Scan for the cell matching the given text and deliver its [x, y] coordinate at center. 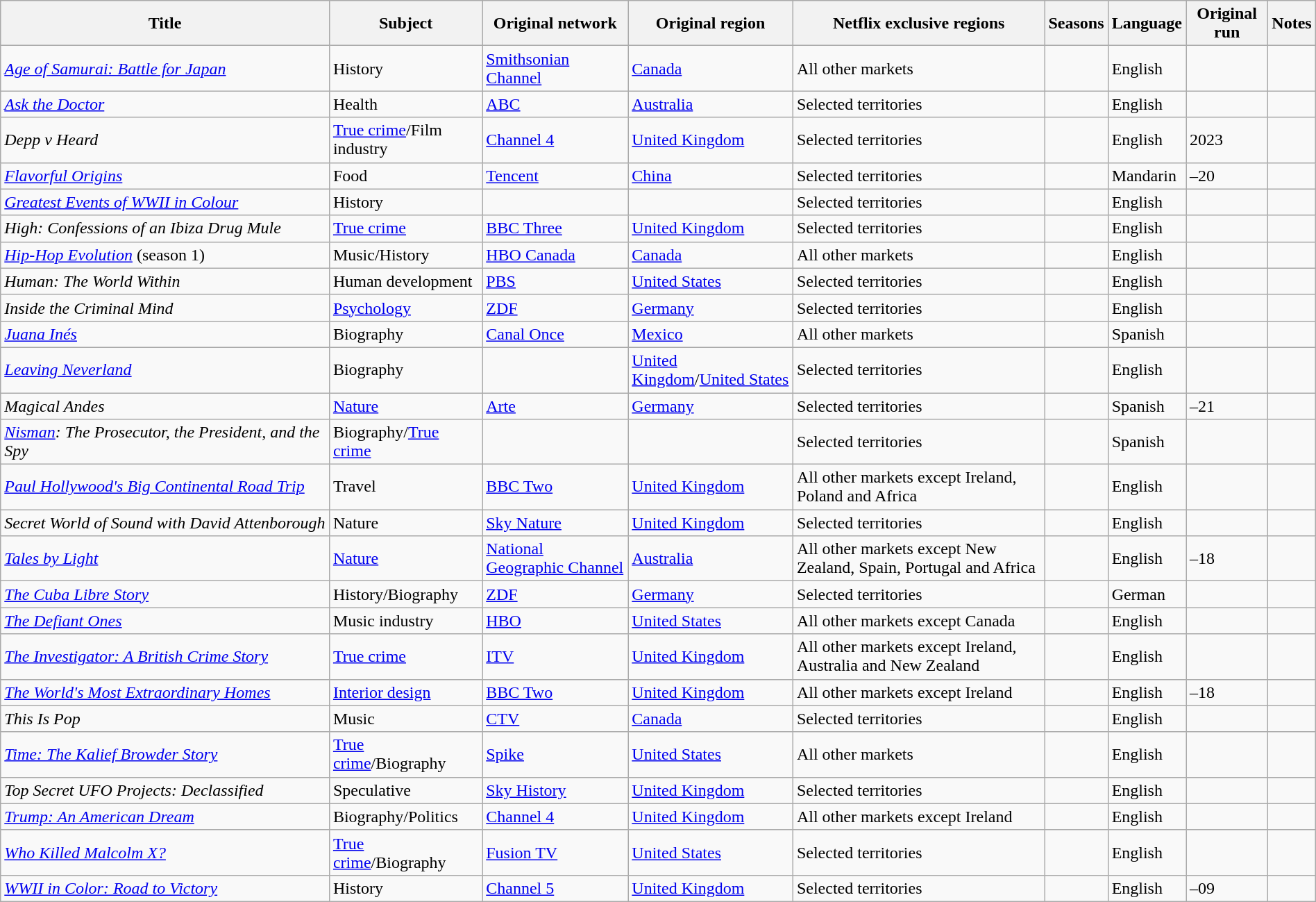
Language [1147, 24]
Age of Samurai: Battle for Japan [165, 68]
Sky Nature [555, 523]
The Cuba Libre Story [165, 594]
High: Confessions of an Ibiza Drug Mule [165, 228]
All other markets except New Zealand, Spain, Portugal and Africa [919, 558]
Sky History [555, 790]
The Defiant Ones [165, 621]
The World's Most Extraordinary Homes [165, 692]
Flavorful Origins [165, 176]
United Kingdom/United States [711, 369]
Secret World of Sound with David Attenborough [165, 523]
CTV [555, 719]
All other markets except Canada [919, 621]
Travel [405, 487]
Hip-Hop Evolution (season 1) [165, 255]
Original network [555, 24]
German [1147, 594]
Inside the Criminal Mind [165, 308]
Top Secret UFO Projects: Declassified [165, 790]
All other markets except Ireland, Poland and Africa [919, 487]
Psychology [405, 308]
Magical Andes [165, 406]
Time: The Kalief Browder Story [165, 754]
Biography/True crime [405, 442]
National Geographic Channel [555, 558]
China [711, 176]
Who Killed Malcolm X? [165, 853]
ABC [555, 104]
Nisman: The Prosecutor, the President, and the Spy [165, 442]
Canal Once [555, 334]
WWII in Color: Road to Victory [165, 888]
Food [405, 176]
Spike [555, 754]
–09 [1227, 888]
PBS [555, 281]
Channel 5 [555, 888]
True crime/Film industry [405, 140]
Subject [405, 24]
HBO Canada [555, 255]
Trump: An American Dream [165, 817]
Human: The World Within [165, 281]
Mexico [711, 334]
Arte [555, 406]
Depp v Heard [165, 140]
Health [405, 104]
Human development [405, 281]
Original region [711, 24]
HBO [555, 621]
BBC Three [555, 228]
Music/History [405, 255]
–21 [1227, 406]
Greatest Events of WWII in Colour [165, 202]
Original run [1227, 24]
Seasons [1076, 24]
Smithsonian Channel [555, 68]
Tencent [555, 176]
–20 [1227, 176]
Tales by Light [165, 558]
This Is Pop [165, 719]
2023 [1227, 140]
Notes [1292, 24]
Paul Hollywood's Big Continental Road Trip [165, 487]
Netflix exclusive regions [919, 24]
Mandarin [1147, 176]
All other markets except Ireland, Australia and New Zealand [919, 657]
The Investigator: A British Crime Story [165, 657]
Music [405, 719]
Title [165, 24]
Biography/Politics [405, 817]
Juana Inés [165, 334]
Ask the Doctor [165, 104]
Interior design [405, 692]
Fusion TV [555, 853]
History/Biography [405, 594]
Music industry [405, 621]
ITV [555, 657]
Leaving Neverland [165, 369]
Speculative [405, 790]
